Return (X, Y) of the center of cell containing provided text 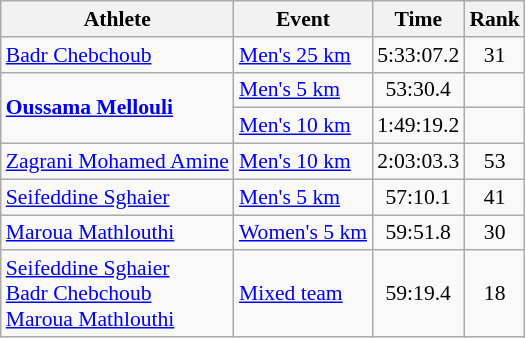
31 (494, 55)
Mixed team (303, 294)
5:33:07.2 (418, 55)
18 (494, 294)
53 (494, 162)
59:51.8 (418, 233)
Time (418, 19)
59:19.4 (418, 294)
Oussama Mellouli (118, 108)
Seifeddine SghaierBadr ChebchoubMaroua Mathlouthi (118, 294)
Athlete (118, 19)
Zagrani Mohamed Amine (118, 162)
30 (494, 233)
Rank (494, 19)
1:49:19.2 (418, 126)
2:03:03.3 (418, 162)
Women's 5 km (303, 233)
Event (303, 19)
53:30.4 (418, 90)
41 (494, 197)
Maroua Mathlouthi (118, 233)
Men's 25 km (303, 55)
57:10.1 (418, 197)
Badr Chebchoub (118, 55)
Seifeddine Sghaier (118, 197)
